Return (X, Y) of the center of cell containing provided text 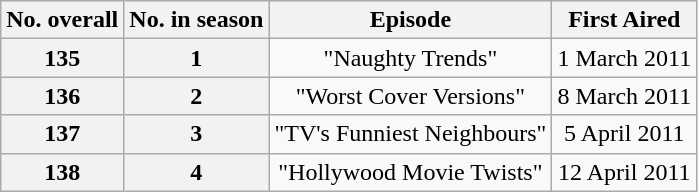
4 (196, 172)
138 (62, 172)
136 (62, 96)
"TV's Funniest Neighbours" (410, 134)
137 (62, 134)
1 March 2011 (624, 58)
3 (196, 134)
First Aired (624, 20)
2 (196, 96)
1 (196, 58)
5 April 2011 (624, 134)
"Worst Cover Versions" (410, 96)
"Hollywood Movie Twists" (410, 172)
135 (62, 58)
No. overall (62, 20)
No. in season (196, 20)
8 March 2011 (624, 96)
12 April 2011 (624, 172)
Episode (410, 20)
"Naughty Trends" (410, 58)
